From the cell containing the given text, extract its center point as (x, y) coordinate. 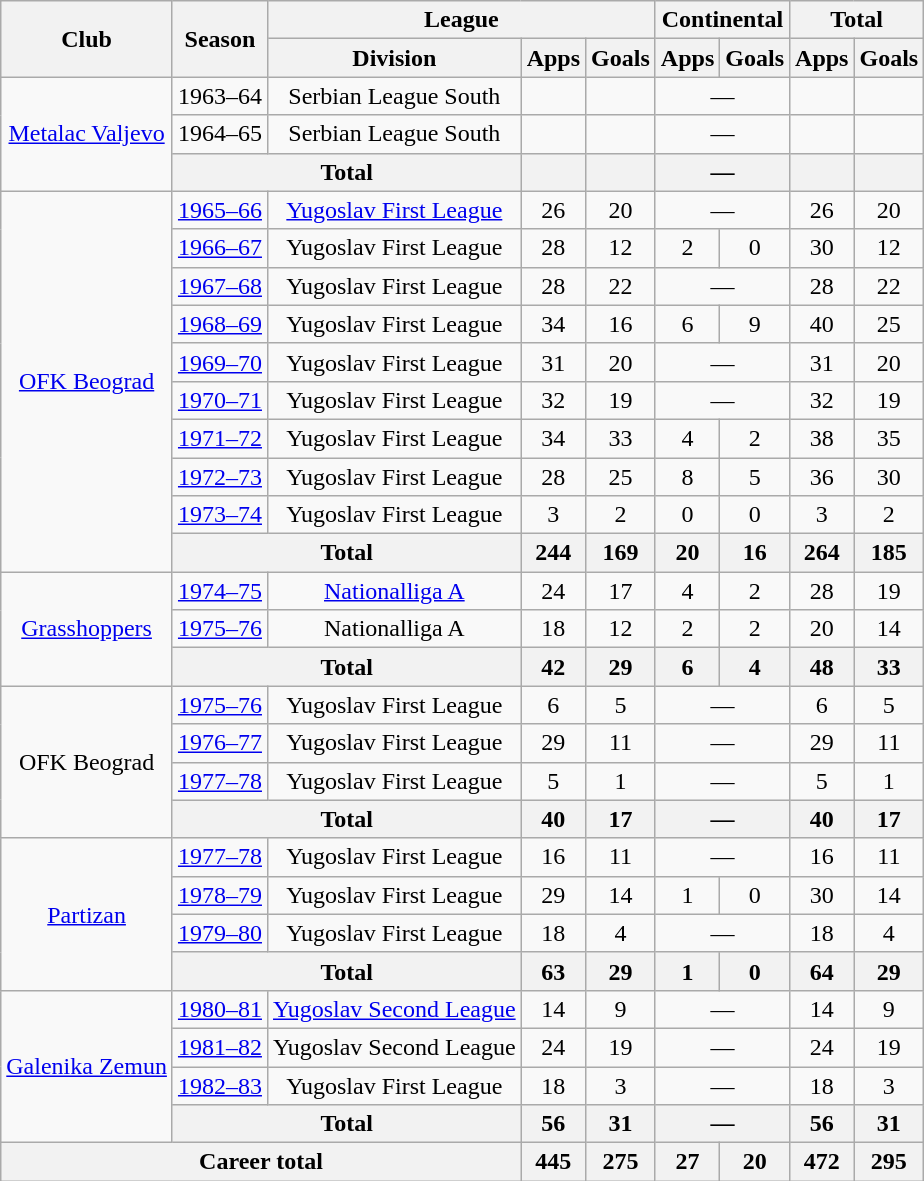
264 (822, 553)
Galenika Zemun (87, 1066)
1978–79 (220, 895)
Partizan (87, 914)
1963–64 (220, 96)
1972–73 (220, 477)
1974–75 (220, 591)
1966–67 (220, 248)
1976–77 (220, 743)
445 (553, 1162)
Season (220, 39)
42 (553, 667)
1981–82 (220, 1047)
1979–80 (220, 933)
Continental (722, 20)
244 (553, 553)
Division (394, 58)
1967–68 (220, 286)
1968–69 (220, 324)
48 (822, 667)
8 (687, 477)
Club (87, 39)
169 (621, 553)
63 (553, 971)
Career total (261, 1162)
64 (822, 971)
295 (889, 1162)
1969–70 (220, 362)
1982–83 (220, 1085)
1965–66 (220, 210)
1970–71 (220, 400)
38 (822, 438)
Metalac Valjevo (87, 134)
1980–81 (220, 1009)
Grasshoppers (87, 629)
35 (889, 438)
472 (822, 1162)
275 (621, 1162)
27 (687, 1162)
36 (822, 477)
1971–72 (220, 438)
185 (889, 553)
1964–65 (220, 134)
League (461, 20)
1973–74 (220, 515)
